Detect which cell encompasses the target text, then output its (X, Y) center coordinate. 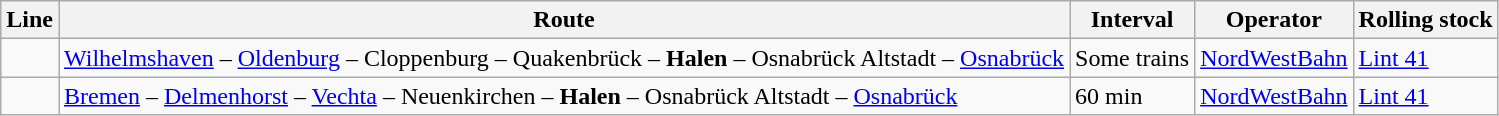
Interval (1132, 20)
Operator (1274, 20)
Some trains (1132, 58)
60 min (1132, 96)
Line (30, 20)
Bremen – Delmenhorst – Vechta – Neuenkirchen – Halen – Osnabrück Altstadt – Osnabrück (564, 96)
Route (564, 20)
Wilhelmshaven – Oldenburg – Cloppenburg – Quakenbrück – Halen – Osnabrück Altstadt – Osnabrück (564, 58)
Rolling stock (1426, 20)
